Pinpoint the cell where the given text exists, returning its [x, y] midpoint coordinate. 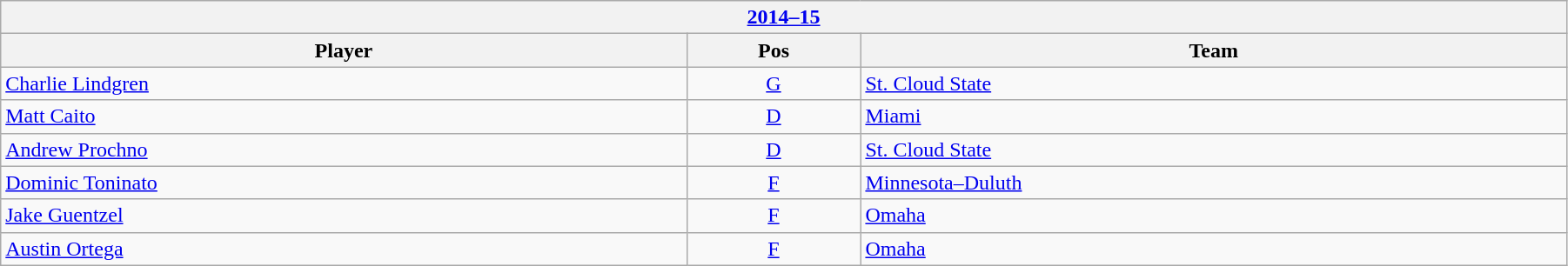
Andrew Prochno [344, 150]
Jake Guentzel [344, 216]
G [774, 83]
Austin Ortega [344, 249]
Pos [774, 50]
Matt Caito [344, 116]
Miami [1214, 116]
Charlie Lindgren [344, 83]
Dominic Toninato [344, 183]
Player [344, 50]
2014–15 [784, 17]
Minnesota–Duluth [1214, 183]
Team [1214, 50]
